From the cell containing the given text, extract its center point as (x, y) coordinate. 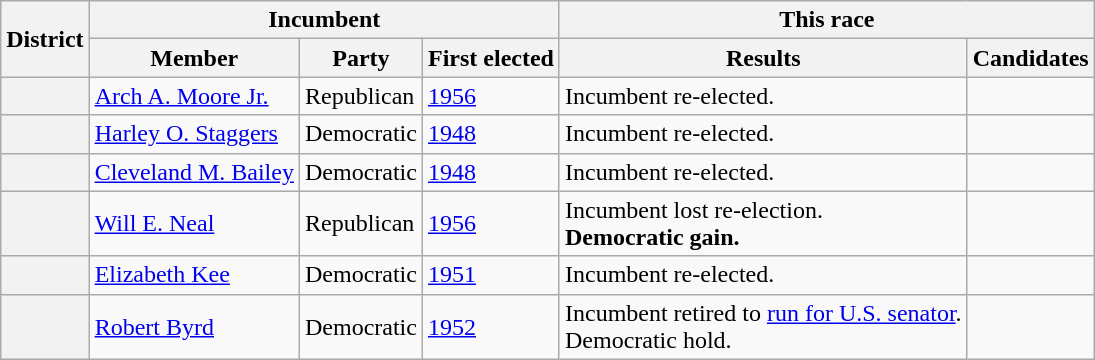
District (45, 39)
Robert Byrd (194, 326)
1952 (490, 326)
Candidates (1030, 58)
This race (826, 20)
Will E. Neal (194, 224)
Results (763, 58)
Incumbent (324, 20)
Incumbent lost re-election.Democratic gain. (763, 224)
Member (194, 58)
Elizabeth Kee (194, 275)
Incumbent retired to run for U.S. senator.Democratic hold. (763, 326)
Party (360, 58)
Arch A. Moore Jr. (194, 96)
Harley O. Staggers (194, 134)
First elected (490, 58)
Cleveland M. Bailey (194, 172)
1951 (490, 275)
